Find where the given text appears and provide that cell's center as (x, y) coordinate. 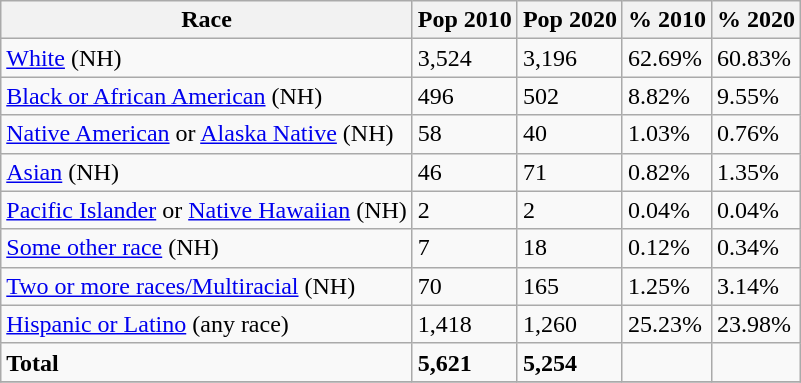
502 (570, 96)
1,260 (570, 324)
3.14% (756, 286)
White (NH) (207, 58)
5,621 (464, 362)
8.82% (666, 96)
40 (570, 134)
5,254 (570, 362)
70 (464, 286)
Black or African American (NH) (207, 96)
7 (464, 248)
Race (207, 20)
0.12% (666, 248)
25.23% (666, 324)
Asian (NH) (207, 172)
496 (464, 96)
60.83% (756, 58)
Total (207, 362)
Some other race (NH) (207, 248)
3,524 (464, 58)
23.98% (756, 324)
1.35% (756, 172)
Hispanic or Latino (any race) (207, 324)
9.55% (756, 96)
1,418 (464, 324)
1.03% (666, 134)
3,196 (570, 58)
1.25% (666, 286)
Two or more races/Multiracial (NH) (207, 286)
62.69% (666, 58)
Pop 2010 (464, 20)
Pop 2020 (570, 20)
0.34% (756, 248)
% 2010 (666, 20)
165 (570, 286)
Native American or Alaska Native (NH) (207, 134)
18 (570, 248)
0.82% (666, 172)
0.76% (756, 134)
Pacific Islander or Native Hawaiian (NH) (207, 210)
58 (464, 134)
% 2020 (756, 20)
46 (464, 172)
71 (570, 172)
